Locate the cell with the specified text and output its (X, Y) center coordinate. 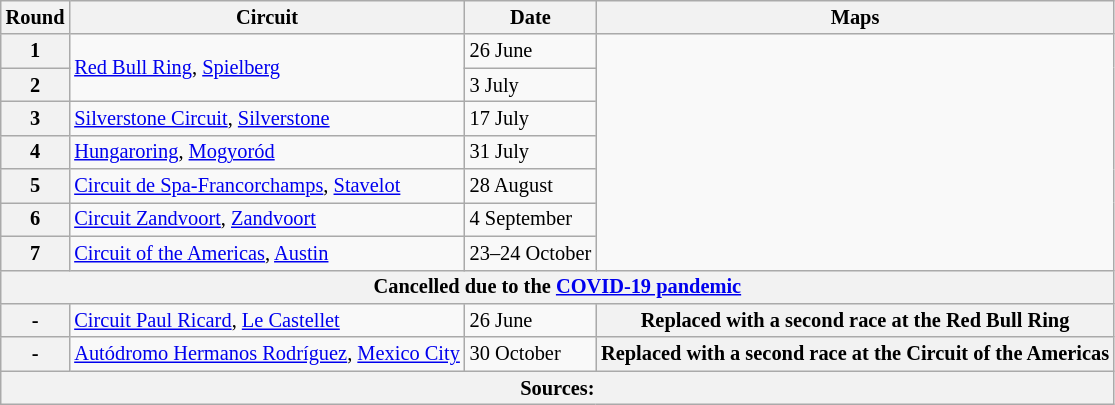
Maps (855, 17)
3 (36, 118)
28 August (530, 186)
Sources: (558, 388)
31 July (530, 152)
Replaced with a second race at the Red Bull Ring (855, 320)
Circuit of the Americas, Austin (266, 253)
4 September (530, 219)
23–24 October (530, 253)
Hungaroring, Mogyoród (266, 152)
Cancelled due to the COVID-19 pandemic (558, 287)
3 July (530, 85)
Circuit Zandvoort, Zandvoort (266, 219)
Silverstone Circuit, Silverstone (266, 118)
Autódromo Hermanos Rodríguez, Mexico City (266, 354)
Circuit de Spa-Francorchamps, Stavelot (266, 186)
7 (36, 253)
17 July (530, 118)
Date (530, 17)
30 October (530, 354)
Circuit Paul Ricard, Le Castellet (266, 320)
Circuit (266, 17)
Replaced with a second race at the Circuit of the Americas (855, 354)
Round (36, 17)
4 (36, 152)
6 (36, 219)
Red Bull Ring, Spielberg (266, 68)
2 (36, 85)
1 (36, 51)
5 (36, 186)
